Return (X, Y) of the center of cell containing provided text 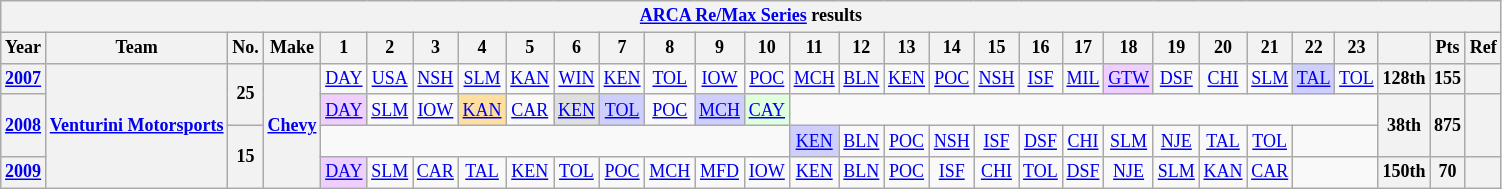
17 (1083, 48)
11 (814, 48)
16 (1040, 48)
20 (1223, 48)
150th (1404, 172)
21 (1270, 48)
19 (1176, 48)
1 (344, 48)
2007 (24, 78)
9 (720, 48)
Make (292, 48)
2009 (24, 172)
Ref (1483, 48)
GTW (1129, 78)
No. (246, 48)
155 (1448, 78)
128th (1404, 78)
3 (436, 48)
10 (766, 48)
5 (530, 48)
38th (1404, 125)
22 (1314, 48)
MIL (1083, 78)
12 (862, 48)
4 (482, 48)
6 (577, 48)
7 (622, 48)
Venturini Motorsports (136, 126)
USA (390, 78)
Pts (1448, 48)
18 (1129, 48)
23 (1356, 48)
WIN (577, 78)
2008 (24, 125)
ARCA Re/Max Series results (751, 16)
25 (246, 94)
14 (952, 48)
CAY (766, 110)
2 (390, 48)
MFD (720, 172)
Team (136, 48)
Chevy (292, 126)
Year (24, 48)
70 (1448, 172)
875 (1448, 125)
13 (907, 48)
8 (670, 48)
